From the cell containing the given text, extract its center point as (X, Y) coordinate. 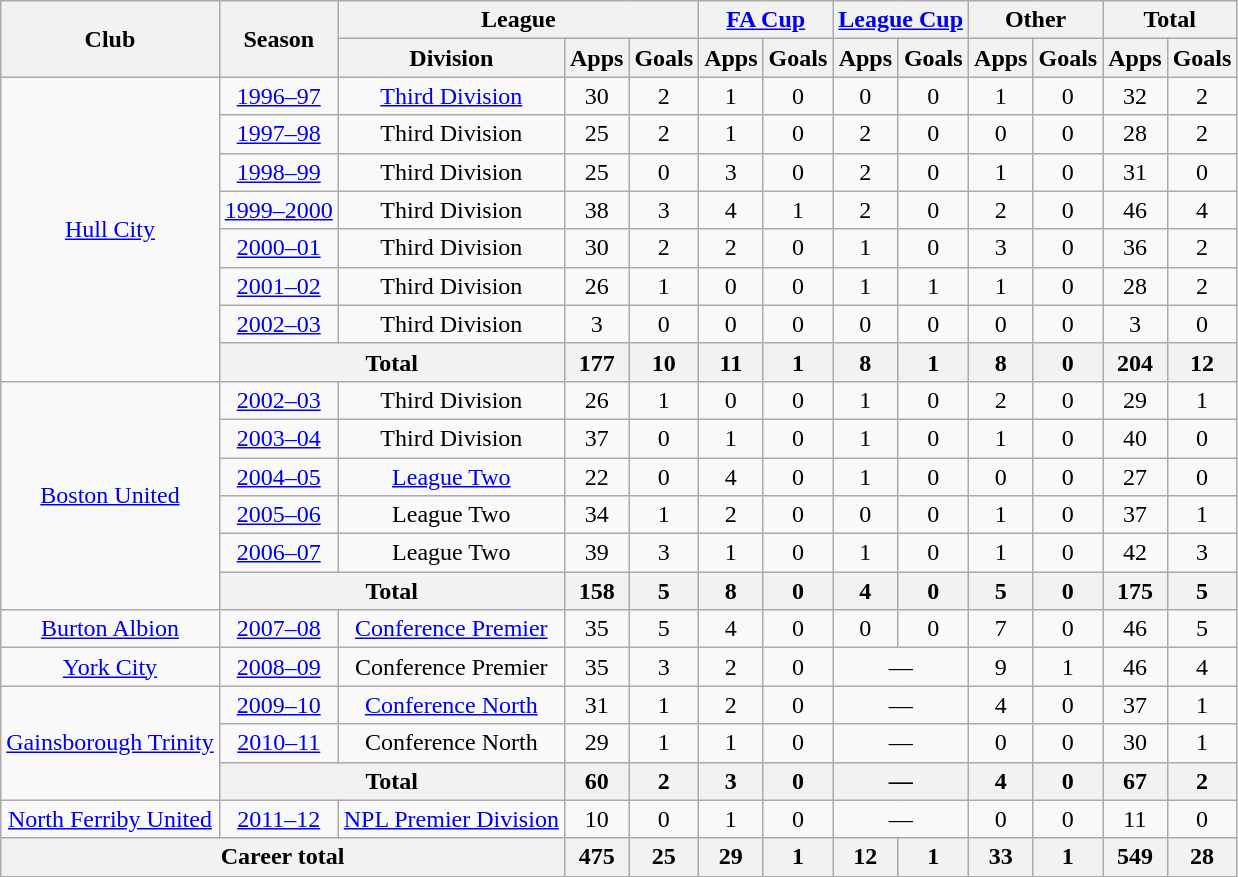
League Cup (901, 20)
33 (1001, 857)
9 (1001, 667)
22 (596, 477)
32 (1135, 96)
North Ferriby United (110, 819)
177 (596, 362)
2008–09 (278, 667)
League (518, 20)
Other (1036, 20)
Burton Albion (110, 629)
38 (596, 210)
York City (110, 667)
Hull City (110, 229)
1999–2000 (278, 210)
2006–07 (278, 553)
1996–97 (278, 96)
475 (596, 857)
2005–06 (278, 515)
Division (451, 58)
34 (596, 515)
NPL Premier Division (451, 819)
549 (1135, 857)
42 (1135, 553)
2007–08 (278, 629)
40 (1135, 438)
Gainsborough Trinity (110, 743)
67 (1135, 781)
2010–11 (278, 743)
2009–10 (278, 705)
1997–98 (278, 134)
1998–99 (278, 172)
Season (278, 39)
Career total (283, 857)
204 (1135, 362)
39 (596, 553)
27 (1135, 477)
158 (596, 591)
2003–04 (278, 438)
FA Cup (766, 20)
36 (1135, 248)
175 (1135, 591)
60 (596, 781)
2004–05 (278, 477)
Boston United (110, 495)
Club (110, 39)
2001–02 (278, 286)
2000–01 (278, 248)
2011–12 (278, 819)
7 (1001, 629)
